Return [x, y] of the center of cell containing provided text 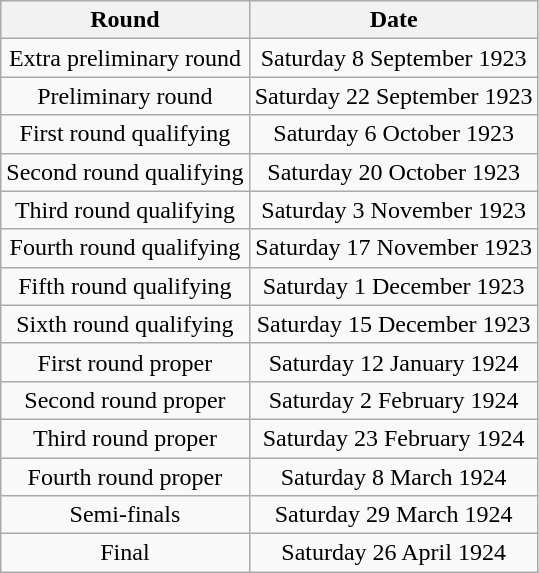
Second round qualifying [125, 172]
Fifth round qualifying [125, 286]
Saturday 26 April 1924 [394, 553]
Saturday 1 December 1923 [394, 286]
Semi-finals [125, 515]
Saturday 8 September 1923 [394, 58]
Saturday 17 November 1923 [394, 248]
Fourth round proper [125, 477]
Sixth round qualifying [125, 324]
Fourth round qualifying [125, 248]
Saturday 2 February 1924 [394, 400]
Extra preliminary round [125, 58]
Saturday 15 December 1923 [394, 324]
Second round proper [125, 400]
First round qualifying [125, 134]
Third round qualifying [125, 210]
Saturday 29 March 1924 [394, 515]
Saturday 23 February 1924 [394, 438]
Round [125, 20]
Saturday 20 October 1923 [394, 172]
Saturday 22 September 1923 [394, 96]
Date [394, 20]
Third round proper [125, 438]
First round proper [125, 362]
Saturday 6 October 1923 [394, 134]
Saturday 8 March 1924 [394, 477]
Saturday 12 January 1924 [394, 362]
Final [125, 553]
Saturday 3 November 1923 [394, 210]
Preliminary round [125, 96]
